Find where the given text appears and provide that cell's center as (X, Y) coordinate. 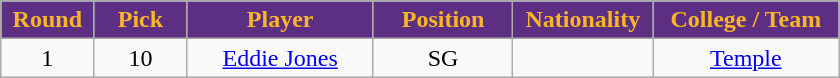
10 (140, 58)
Round (48, 20)
Temple (746, 58)
Pick (140, 20)
College / Team (746, 20)
Player (280, 20)
Position (443, 20)
SG (443, 58)
Nationality (583, 20)
Eddie Jones (280, 58)
1 (48, 58)
